Return the [x, y] coordinate for the center point of the cell that contains the specified text.  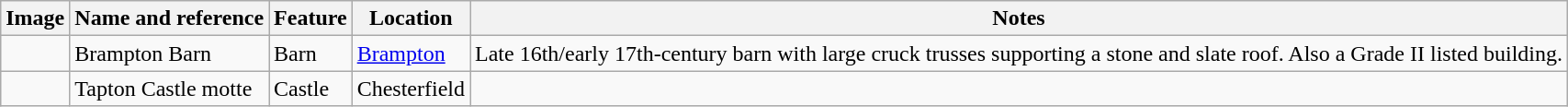
Barn [310, 53]
Feature [310, 18]
Location [411, 18]
Image [35, 18]
Chesterfield [411, 89]
Brampton [411, 53]
Late 16th/early 17th-century barn with large cruck trusses supporting a stone and slate roof. Also a Grade II listed building. [1020, 53]
Castle [310, 89]
Tapton Castle motte [169, 89]
Notes [1020, 18]
Brampton Barn [169, 53]
Name and reference [169, 18]
